Scan for the cell matching the given text and deliver its (X, Y) coordinate at center. 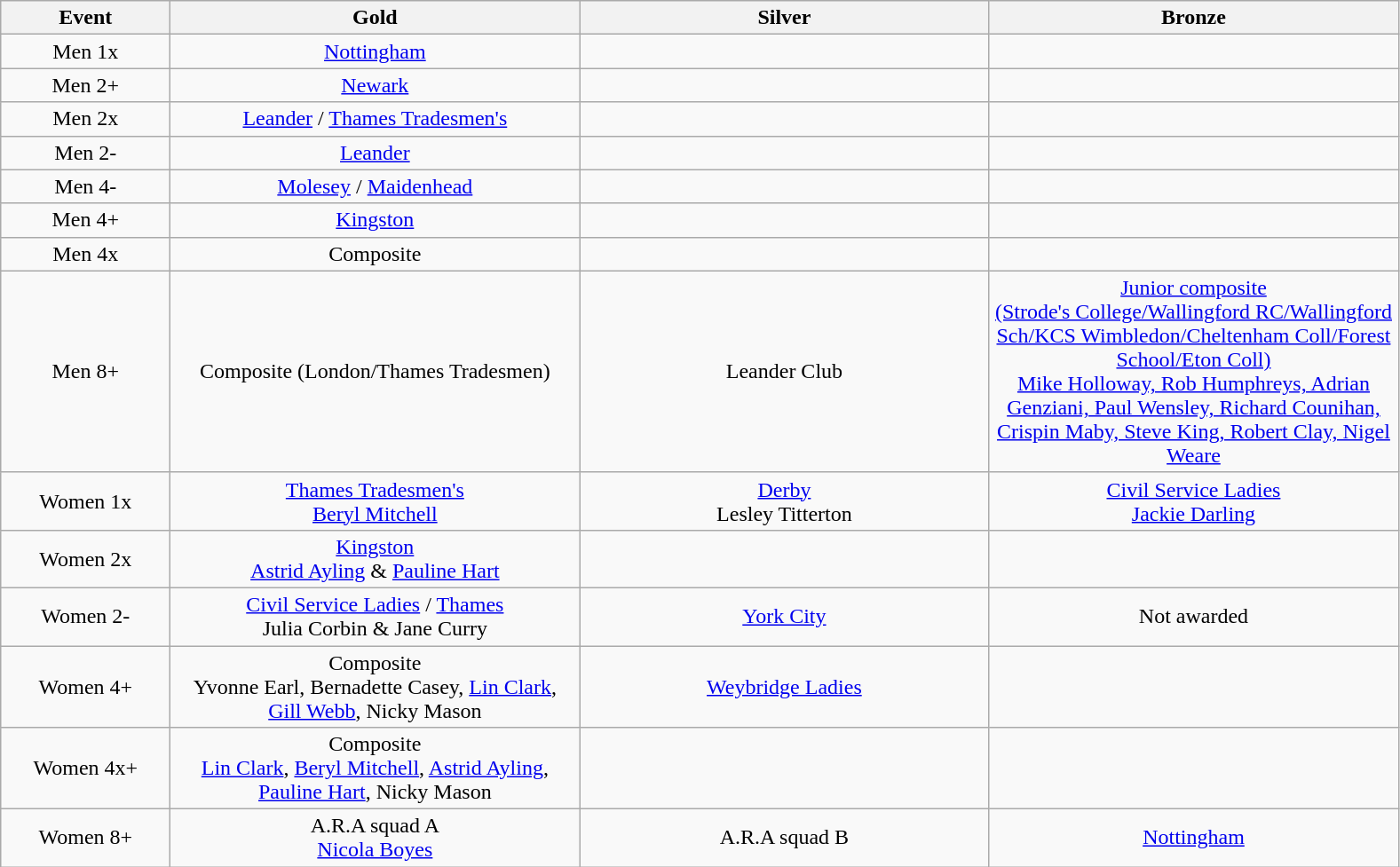
Men 4x (85, 254)
Bronze (1193, 18)
Composite (375, 254)
Women 4+ (85, 687)
Composite (London/Thames Tradesmen) (375, 371)
Men 2x (85, 119)
Not awarded (1193, 616)
Event (85, 18)
A.R.A squad ANicola Boyes (375, 838)
A.R.A squad B (785, 838)
Civil Service LadiesJackie Darling (1193, 500)
Women 4x+ (85, 768)
Leander Club (785, 371)
Women 8+ (85, 838)
Women 2x (85, 559)
Women 2- (85, 616)
Composite Yvonne Earl, Bernadette Casey, Lin Clark, Gill Webb, Nicky Mason (375, 687)
Men 2- (85, 153)
Men 8+ (85, 371)
York City (785, 616)
Newark (375, 85)
Leander / Thames Tradesmen's (375, 119)
KingstonAstrid Ayling & Pauline Hart (375, 559)
Men 1x (85, 51)
Thames Tradesmen'sBeryl Mitchell (375, 500)
Leander (375, 153)
Silver (785, 18)
Molesey / Maidenhead (375, 186)
Men 4- (85, 186)
Women 1x (85, 500)
Men 2+ (85, 85)
Men 4+ (85, 220)
Weybridge Ladies (785, 687)
Civil Service Ladies / Thames Julia Corbin & Jane Curry (375, 616)
Kingston (375, 220)
Gold (375, 18)
Composite Lin Clark, Beryl Mitchell, Astrid Ayling, Pauline Hart, Nicky Mason (375, 768)
Derby Lesley Titterton (785, 500)
